Return [X, Y] of the center of cell containing provided text 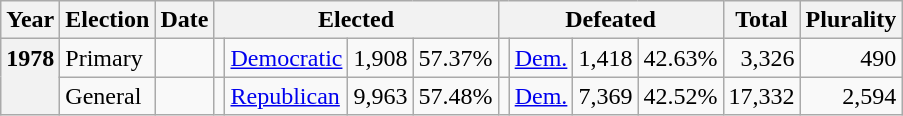
7,369 [606, 96]
1978 [30, 77]
2,594 [851, 96]
3,326 [762, 58]
Defeated [610, 20]
General [108, 96]
57.48% [456, 96]
42.52% [680, 96]
1,418 [606, 58]
Election [108, 20]
Total [762, 20]
57.37% [456, 58]
Republican [286, 96]
Elected [356, 20]
17,332 [762, 96]
Plurality [851, 20]
9,963 [380, 96]
Date [184, 20]
Year [30, 20]
490 [851, 58]
Democratic [286, 58]
42.63% [680, 58]
Primary [108, 58]
1,908 [380, 58]
